Search for the cell housing the specified text and yield its (X, Y) center coordinate. 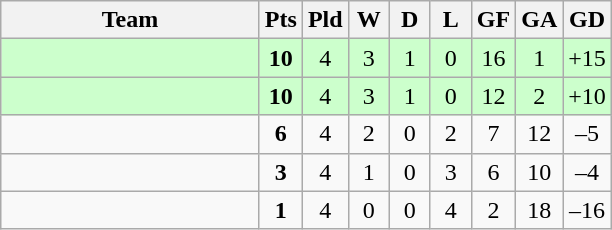
–4 (588, 172)
GD (588, 20)
Pld (325, 20)
7 (493, 134)
Team (130, 20)
–5 (588, 134)
L (450, 20)
Pts (280, 20)
D (410, 20)
+15 (588, 58)
GF (493, 20)
18 (540, 210)
–16 (588, 210)
GA (540, 20)
W (368, 20)
16 (493, 58)
+10 (588, 96)
